Find where the given text appears and provide that cell's center as [X, Y] coordinate. 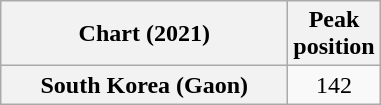
Peakposition [334, 34]
Chart (2021) [144, 34]
142 [334, 85]
South Korea (Gaon) [144, 85]
